Pinpoint the cell where the given text exists, returning its [x, y] midpoint coordinate. 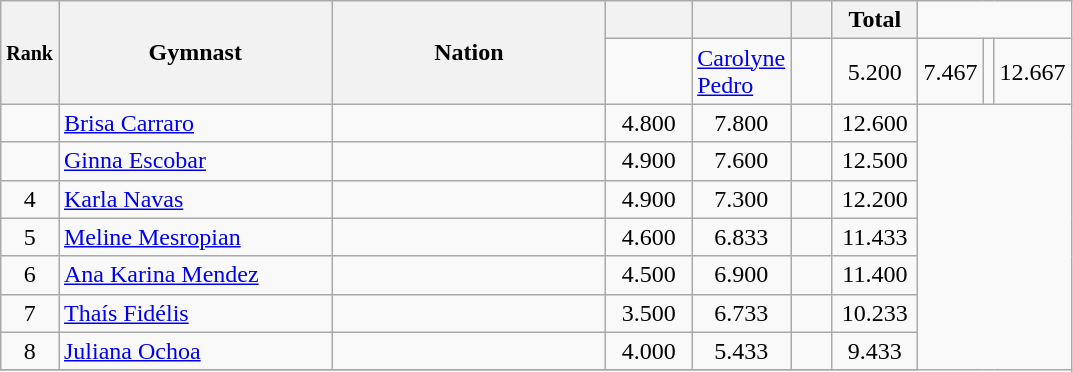
4 [30, 199]
5.200 [875, 72]
Thaís Fidélis [195, 313]
Carolyne Pedro [742, 72]
11.400 [875, 275]
Nation [469, 52]
7 [30, 313]
Rank [30, 52]
4.000 [649, 351]
5 [30, 237]
7.467 [950, 72]
Brisa Carraro [195, 123]
Meline Mesropian [195, 237]
6.833 [742, 237]
Total [875, 20]
4.500 [649, 275]
12.667 [1032, 72]
6.900 [742, 275]
6.733 [742, 313]
12.600 [875, 123]
Ginna Escobar [195, 161]
6 [30, 275]
11.433 [875, 237]
4.600 [649, 237]
12.200 [875, 199]
9.433 [875, 351]
Juliana Ochoa [195, 351]
7.300 [742, 199]
Gymnast [195, 52]
Karla Navas [195, 199]
10.233 [875, 313]
7.800 [742, 123]
5.433 [742, 351]
3.500 [649, 313]
8 [30, 351]
12.500 [875, 161]
Ana Karina Mendez [195, 275]
4.800 [649, 123]
7.600 [742, 161]
